Search for the cell housing the specified text and yield its (x, y) center coordinate. 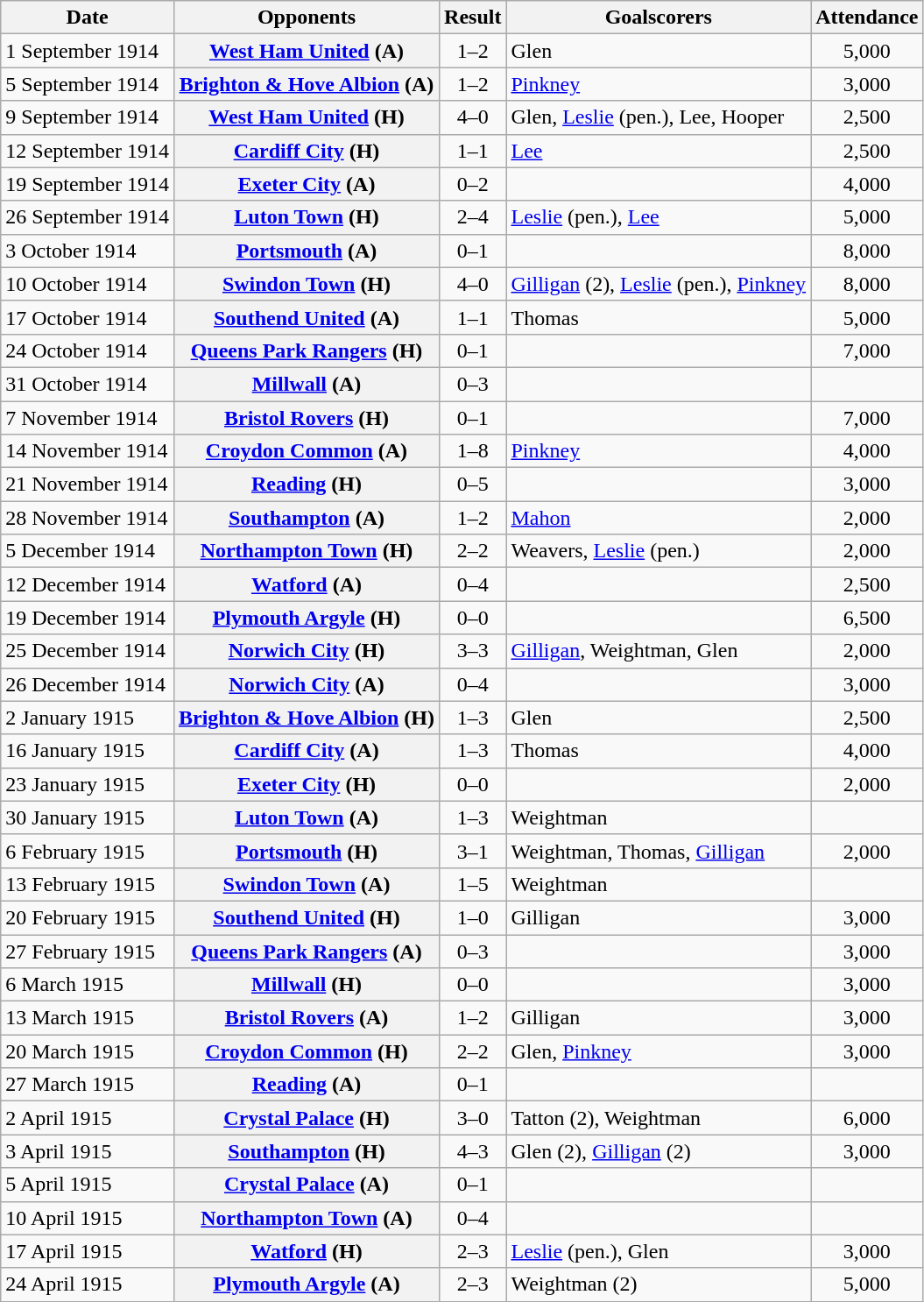
Glen, Leslie (pen.), Lee, Hooper (659, 117)
19 September 1914 (88, 184)
6,000 (867, 1118)
5 September 1914 (88, 84)
Northampton Town (H) (307, 551)
3–1 (473, 851)
24 April 1915 (88, 1284)
Millwall (A) (307, 384)
Goalscorers (659, 18)
27 February 1915 (88, 951)
Attendance (867, 18)
Swindon Town (H) (307, 284)
Bristol Rovers (A) (307, 1018)
West Ham United (A) (307, 51)
13 March 1915 (88, 1018)
Croydon Common (A) (307, 451)
21 November 1914 (88, 485)
Glen (2), Gilligan (2) (659, 1151)
Watford (A) (307, 584)
Tatton (2), Weightman (659, 1118)
Brighton & Hove Albion (H) (307, 718)
Mahon (659, 518)
Luton Town (A) (307, 817)
12 December 1914 (88, 584)
Norwich City (H) (307, 651)
14 November 1914 (88, 451)
Result (473, 18)
1–8 (473, 451)
3 October 1914 (88, 251)
4–3 (473, 1151)
13 February 1915 (88, 884)
Gilligan, Weightman, Glen (659, 651)
Croydon Common (H) (307, 1051)
Opponents (307, 18)
Crystal Palace (A) (307, 1185)
28 November 1914 (88, 518)
West Ham United (H) (307, 117)
Plymouth Argyle (A) (307, 1284)
Glen, Pinkney (659, 1051)
1 September 1914 (88, 51)
Weavers, Leslie (pen.) (659, 551)
2–4 (473, 217)
Leslie (pen.), Glen (659, 1251)
Reading (H) (307, 485)
Crystal Palace (H) (307, 1118)
5 April 1915 (88, 1185)
12 September 1914 (88, 151)
Luton Town (H) (307, 217)
17 October 1914 (88, 317)
Date (88, 18)
Weightman, Thomas, Gilligan (659, 851)
7 November 1914 (88, 418)
27 March 1915 (88, 1085)
Millwall (H) (307, 985)
Cardiff City (A) (307, 751)
3 April 1915 (88, 1151)
26 September 1914 (88, 217)
Lee (659, 151)
0–2 (473, 184)
Swindon Town (A) (307, 884)
24 October 1914 (88, 350)
Weightman (2) (659, 1284)
Watford (H) (307, 1251)
20 February 1915 (88, 917)
Portsmouth (H) (307, 851)
3–0 (473, 1118)
Southampton (A) (307, 518)
1–5 (473, 884)
Plymouth Argyle (H) (307, 618)
Queens Park Rangers (A) (307, 951)
Southampton (H) (307, 1151)
6 February 1915 (88, 851)
10 October 1914 (88, 284)
6 March 1915 (88, 985)
2 January 1915 (88, 718)
Exeter City (H) (307, 784)
31 October 1914 (88, 384)
2 April 1915 (88, 1118)
Gilligan (2), Leslie (pen.), Pinkney (659, 284)
26 December 1914 (88, 684)
20 March 1915 (88, 1051)
Exeter City (A) (307, 184)
Bristol Rovers (H) (307, 418)
30 January 1915 (88, 817)
19 December 1914 (88, 618)
Leslie (pen.), Lee (659, 217)
10 April 1915 (88, 1218)
1–0 (473, 917)
25 December 1914 (88, 651)
0–5 (473, 485)
6,500 (867, 618)
Norwich City (A) (307, 684)
3–3 (473, 651)
16 January 1915 (88, 751)
17 April 1915 (88, 1251)
Brighton & Hove Albion (A) (307, 84)
Southend United (A) (307, 317)
Northampton Town (A) (307, 1218)
Cardiff City (H) (307, 151)
Southend United (H) (307, 917)
23 January 1915 (88, 784)
5 December 1914 (88, 551)
9 September 1914 (88, 117)
Queens Park Rangers (H) (307, 350)
Reading (A) (307, 1085)
Portsmouth (A) (307, 251)
